Detect which cell encompasses the target text, then output its (X, Y) center coordinate. 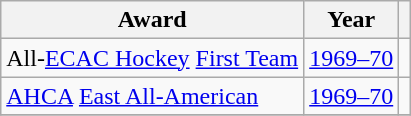
Award (152, 20)
AHCA East All-American (152, 96)
All-ECAC Hockey First Team (152, 58)
Year (352, 20)
